Locate the cell with the specified text and output its [x, y] center coordinate. 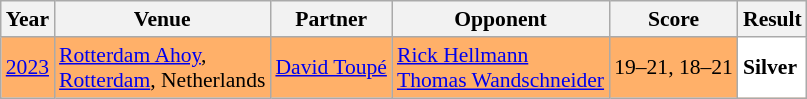
Rick Hellmann Thomas Wandschneider [500, 68]
Partner [331, 19]
Year [28, 19]
Rotterdam Ahoy,Rotterdam, Netherlands [162, 68]
Silver [772, 68]
Opponent [500, 19]
Result [772, 19]
19–21, 18–21 [674, 68]
Venue [162, 19]
2023 [28, 68]
David Toupé [331, 68]
Score [674, 19]
